Locate the cell with the specified text and output its (x, y) center coordinate. 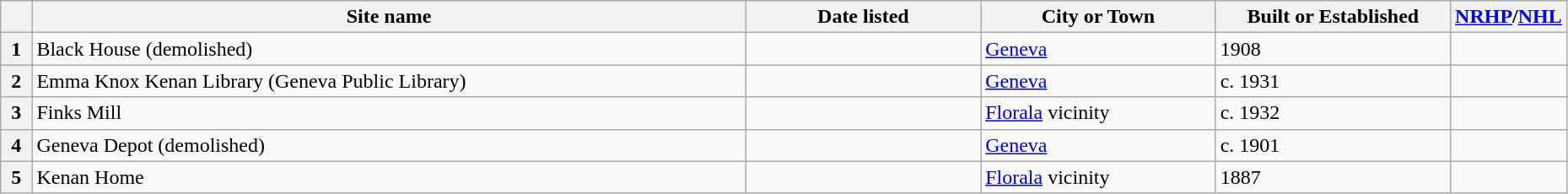
Finks Mill (389, 113)
1887 (1333, 177)
NRHP/NHL (1509, 17)
Date listed (863, 17)
c. 1932 (1333, 113)
Emma Knox Kenan Library (Geneva Public Library) (389, 81)
c. 1931 (1333, 81)
Site name (389, 17)
Kenan Home (389, 177)
3 (17, 113)
Built or Established (1333, 17)
1908 (1333, 49)
4 (17, 145)
Geneva Depot (demolished) (389, 145)
City or Town (1098, 17)
1 (17, 49)
2 (17, 81)
Black House (demolished) (389, 49)
c. 1901 (1333, 145)
5 (17, 177)
